Capture the cell that displays the provided text and extract its [X, Y] central coordinate. 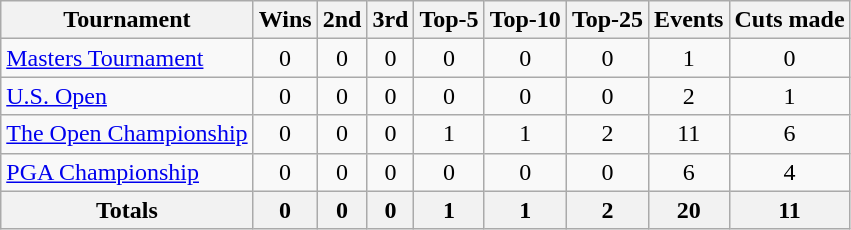
The Open Championship [127, 134]
20 [689, 210]
2nd [342, 20]
Cuts made [790, 20]
Totals [127, 210]
Top-10 [525, 20]
U.S. Open [127, 96]
Top-25 [607, 20]
PGA Championship [127, 172]
Masters Tournament [127, 58]
Events [689, 20]
Tournament [127, 20]
Top-5 [449, 20]
3rd [390, 20]
Wins [285, 20]
4 [790, 172]
